Locate the cell with the specified text and output its [X, Y] center coordinate. 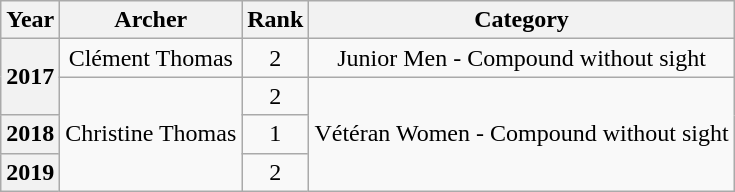
Christine Thomas [151, 134]
Archer [151, 20]
1 [276, 134]
2017 [30, 77]
Year [30, 20]
Clément Thomas [151, 58]
2018 [30, 134]
Category [522, 20]
2019 [30, 172]
Vétéran Women - Compound without sight [522, 134]
Rank [276, 20]
Junior Men - Compound without sight [522, 58]
